Locate the cell with the specified text and output its [X, Y] center coordinate. 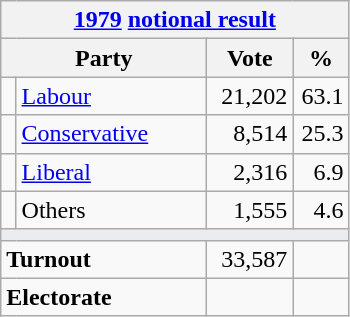
25.3 [321, 134]
1979 notional result [175, 20]
21,202 [250, 96]
Party [104, 58]
Electorate [104, 297]
2,316 [250, 172]
% [321, 58]
Vote [250, 58]
Liberal [112, 172]
Conservative [112, 134]
6.9 [321, 172]
Turnout [104, 259]
63.1 [321, 96]
33,587 [250, 259]
4.6 [321, 210]
1,555 [250, 210]
Labour [112, 96]
Others [112, 210]
8,514 [250, 134]
